Scan for the cell matching the given text and deliver its (X, Y) coordinate at center. 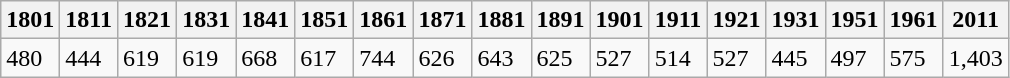
444 (89, 58)
1931 (796, 20)
625 (560, 58)
480 (30, 58)
744 (384, 58)
1911 (678, 20)
1871 (442, 20)
1881 (502, 20)
575 (914, 58)
1951 (854, 20)
668 (266, 58)
1841 (266, 20)
643 (502, 58)
1,403 (976, 58)
445 (796, 58)
1831 (206, 20)
626 (442, 58)
1891 (560, 20)
1921 (736, 20)
1811 (89, 20)
497 (854, 58)
1961 (914, 20)
1801 (30, 20)
1901 (620, 20)
1821 (148, 20)
514 (678, 58)
1861 (384, 20)
1851 (324, 20)
617 (324, 58)
2011 (976, 20)
